Capture the cell that displays the provided text and extract its (X, Y) central coordinate. 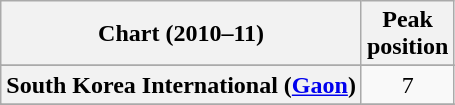
7 (407, 85)
South Korea International (Gaon) (182, 85)
Peakposition (407, 34)
Chart (2010–11) (182, 34)
